Provide the [x, y] coordinate of the cell's center where the given text is located.  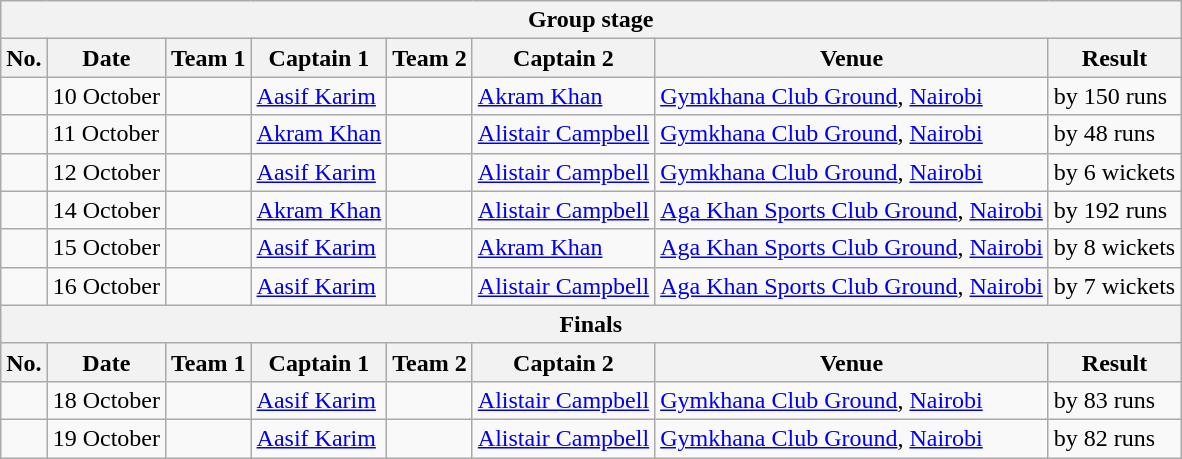
by 48 runs [1114, 134]
by 192 runs [1114, 210]
Finals [591, 324]
by 150 runs [1114, 96]
16 October [106, 286]
by 83 runs [1114, 400]
by 7 wickets [1114, 286]
by 8 wickets [1114, 248]
by 6 wickets [1114, 172]
10 October [106, 96]
11 October [106, 134]
Group stage [591, 20]
19 October [106, 438]
15 October [106, 248]
14 October [106, 210]
by 82 runs [1114, 438]
12 October [106, 172]
18 October [106, 400]
